Scan for the cell matching the given text and deliver its [X, Y] coordinate at center. 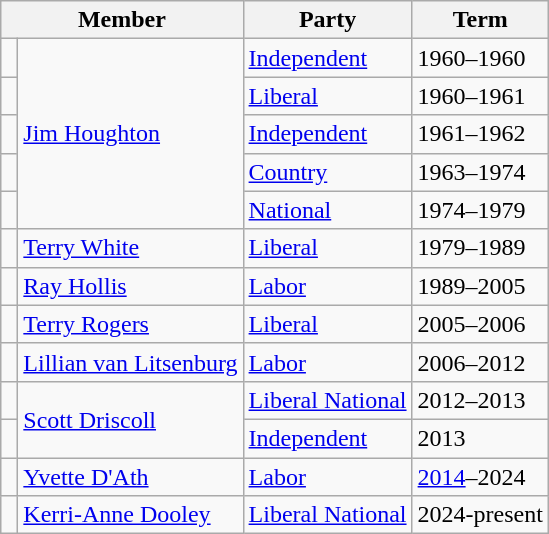
Country [328, 172]
1961–1962 [480, 134]
Lillian van Litsenburg [130, 362]
2006–2012 [480, 362]
Scott Driscoll [130, 419]
2013 [480, 438]
Term [480, 20]
2012–2013 [480, 400]
Kerri-Anne Dooley [130, 515]
1989–2005 [480, 286]
Terry Rogers [130, 324]
Terry White [130, 248]
1960–1960 [480, 58]
Jim Houghton [130, 134]
1963–1974 [480, 172]
Member [122, 20]
1960–1961 [480, 96]
2014–2024 [480, 477]
National [328, 210]
1979–1989 [480, 248]
Party [328, 20]
2005–2006 [480, 324]
Yvette D'Ath [130, 477]
1974–1979 [480, 210]
Ray Hollis [130, 286]
2024-present [480, 515]
